Pinpoint the cell where the given text exists, returning its [x, y] midpoint coordinate. 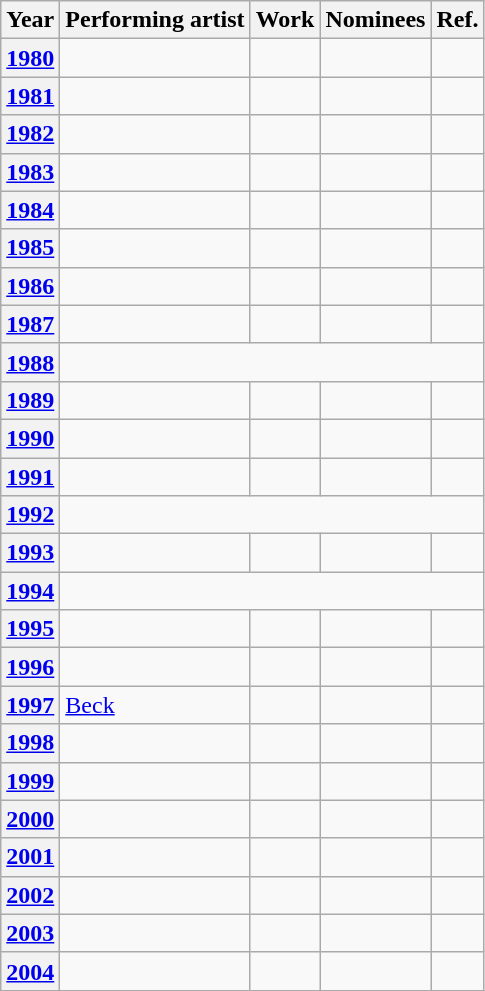
1992 [30, 515]
1983 [30, 172]
2004 [30, 971]
1986 [30, 286]
1997 [30, 705]
1987 [30, 324]
1993 [30, 553]
Year [30, 20]
1996 [30, 667]
1980 [30, 58]
1989 [30, 400]
Performing artist [155, 20]
Beck [155, 705]
1998 [30, 743]
1988 [30, 362]
2003 [30, 933]
1999 [30, 781]
1994 [30, 591]
2000 [30, 819]
Nominees [376, 20]
1981 [30, 96]
Ref. [458, 20]
Work [285, 20]
1982 [30, 134]
1991 [30, 477]
1990 [30, 438]
2002 [30, 895]
2001 [30, 857]
1985 [30, 248]
1995 [30, 629]
1984 [30, 210]
